Provide the [X, Y] coordinate of the cell's center where the given text is located.  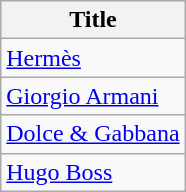
Hermès [93, 58]
Dolce & Gabbana [93, 134]
Title [93, 20]
Hugo Boss [93, 172]
Giorgio Armani [93, 96]
